Find where the given text appears and provide that cell's center as [x, y] coordinate. 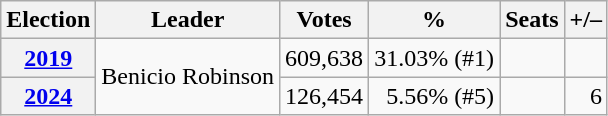
31.03% (#1) [434, 58]
Votes [324, 20]
609,638 [324, 58]
Seats [532, 20]
2019 [48, 58]
+/– [586, 20]
2024 [48, 96]
Election [48, 20]
% [434, 20]
5.56% (#5) [434, 96]
6 [586, 96]
126,454 [324, 96]
Benicio Robinson [188, 77]
Leader [188, 20]
